From the cell containing the given text, extract its center point as [x, y] coordinate. 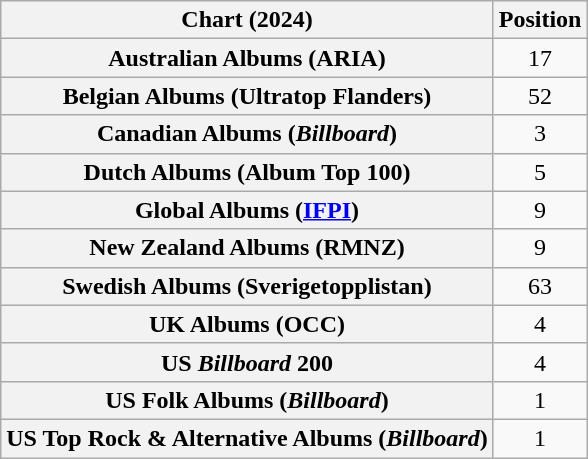
New Zealand Albums (RMNZ) [247, 248]
Global Albums (IFPI) [247, 210]
US Top Rock & Alternative Albums (Billboard) [247, 438]
63 [540, 286]
5 [540, 172]
17 [540, 58]
US Folk Albums (Billboard) [247, 400]
Chart (2024) [247, 20]
52 [540, 96]
Canadian Albums (Billboard) [247, 134]
Belgian Albums (Ultratop Flanders) [247, 96]
3 [540, 134]
Dutch Albums (Album Top 100) [247, 172]
UK Albums (OCC) [247, 324]
US Billboard 200 [247, 362]
Position [540, 20]
Australian Albums (ARIA) [247, 58]
Swedish Albums (Sverigetopplistan) [247, 286]
